Pinpoint the cell where the given text exists, returning its [x, y] midpoint coordinate. 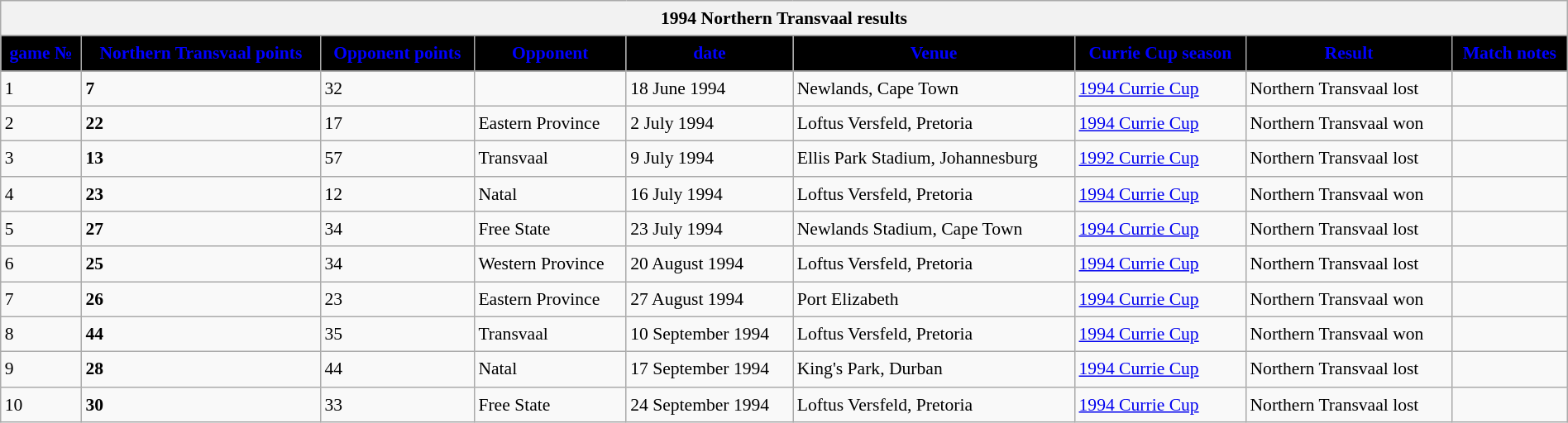
20 August 1994 [710, 264]
10 September 1994 [710, 335]
4 [41, 195]
12 [397, 195]
30 [202, 405]
2 July 1994 [710, 124]
18 June 1994 [710, 89]
Western Province [550, 264]
32 [397, 89]
13 [202, 159]
25 [202, 264]
27 August 1994 [710, 299]
3 [41, 159]
Opponent points [397, 55]
Newlands, Cape Town [935, 89]
10 [41, 405]
Port Elizabeth [935, 299]
5 [41, 230]
1992 Currie Cup [1159, 159]
24 September 1994 [710, 405]
9 [41, 370]
date [710, 55]
16 July 1994 [710, 195]
Currie Cup season [1159, 55]
9 July 1994 [710, 159]
17 [397, 124]
Match notes [1509, 55]
game № [41, 55]
26 [202, 299]
Newlands Stadium, Cape Town [935, 230]
6 [41, 264]
33 [397, 405]
23 July 1994 [710, 230]
Opponent [550, 55]
2 [41, 124]
28 [202, 370]
57 [397, 159]
Ellis Park Stadium, Johannesburg [935, 159]
22 [202, 124]
27 [202, 230]
8 [41, 335]
35 [397, 335]
King's Park, Durban [935, 370]
1994 Northern Transvaal results [784, 18]
Venue [935, 55]
Result [1348, 55]
17 September 1994 [710, 370]
1 [41, 89]
Northern Transvaal points [202, 55]
